For the text-containing cell, return its midpoint in (X, Y) coordinate format. 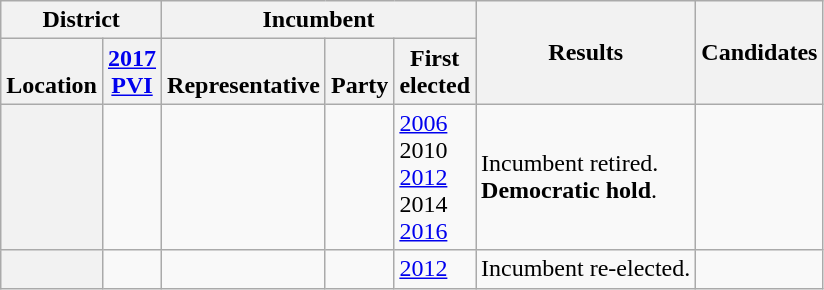
Representative (244, 72)
Incumbent (319, 20)
Incumbent re-elected. (586, 269)
District (82, 20)
20062010 20122014 2016 (435, 177)
Results (586, 52)
2012 (435, 269)
2017PVI (132, 72)
Location (52, 72)
Incumbent retired.Democratic hold. (586, 177)
Firstelected (435, 72)
Candidates (760, 52)
Party (359, 72)
